Pinpoint the cell where the given text exists, returning its (X, Y) midpoint coordinate. 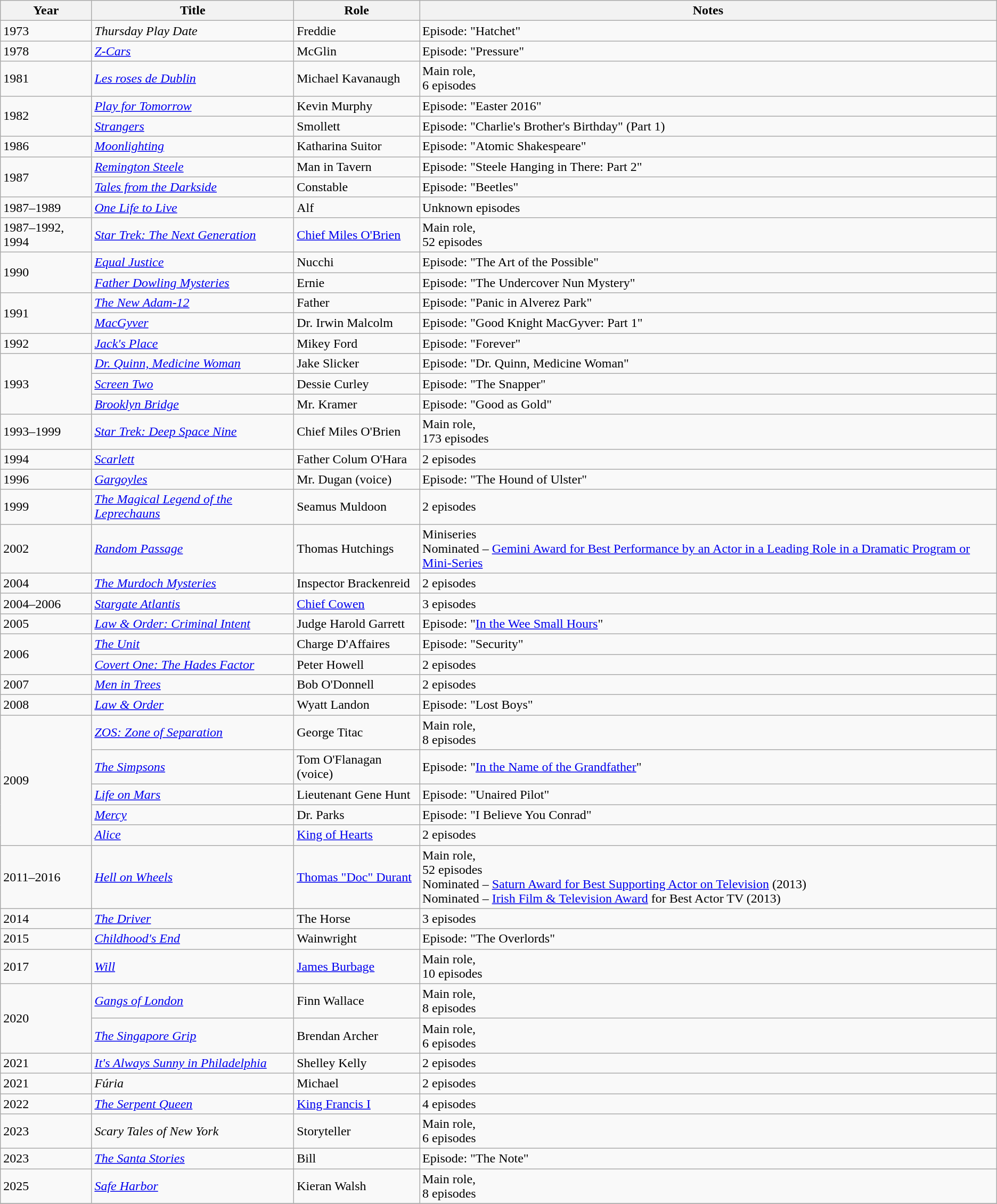
Unknown episodes (708, 207)
Brooklyn Bridge (193, 404)
Wyatt Landon (357, 705)
Main role, 173 episodes (708, 431)
Equal Justice (193, 262)
Hell on Wheels (193, 877)
The Murdoch Mysteries (193, 583)
Jake Slicker (357, 364)
Random Passage (193, 548)
One Life to Live (193, 207)
2025 (46, 1186)
Episode: "The Overlords" (708, 939)
Notes (708, 11)
Episode: "Security" (708, 644)
Finn Wallace (357, 1001)
Lieutenant Gene Hunt (357, 795)
Mercy (193, 815)
Main role, 10 episodes (708, 966)
Michael Kavanaugh (357, 79)
Episode: "Panic in Alverez Park" (708, 303)
1999 (46, 507)
The New Adam-12 (193, 303)
Freddie (357, 31)
Dr. Parks (357, 815)
Episode: "In the Name of the Grandfather" (708, 767)
Katharina Suitor (357, 146)
2014 (46, 919)
Episode: "Beetles" (708, 187)
Z-Cars (193, 51)
Peter Howell (357, 664)
Childhood's End (193, 939)
King Francis I (357, 1104)
Dr. Irwin Malcolm (357, 323)
Scarlett (193, 459)
1987–1989 (46, 207)
2022 (46, 1104)
Thomas Hutchings (357, 548)
2009 (46, 780)
1973 (46, 31)
2006 (46, 654)
King of Hearts (357, 835)
Episode: "The Undercover Nun Mystery" (708, 283)
McGlin (357, 51)
Episode: "Good as Gold" (708, 404)
2004–2006 (46, 603)
The Driver (193, 919)
Star Trek: The Next Generation (193, 234)
Episode: "Good Knight MacGyver: Part 1" (708, 323)
Moonlighting (193, 146)
The Simpsons (193, 767)
Episode: "Lost Boys" (708, 705)
Safe Harbor (193, 1186)
Episode: "Hatchet" (708, 31)
MiniseriesNominated – Gemini Award for Best Performance by an Actor in a Leading Role in a Dramatic Program or Mini-Series (708, 548)
Man in Tavern (357, 167)
Fúria (193, 1083)
Episode: "The Note" (708, 1159)
Michael (357, 1083)
Chief Cowen (357, 603)
The Horse (357, 919)
Remington Steele (193, 167)
Mr. Kramer (357, 404)
Tales from the Darkside (193, 187)
2011–2016 (46, 877)
1986 (46, 146)
Thomas "Doc" Durant (357, 877)
1978 (46, 51)
Jack's Place (193, 343)
Life on Mars (193, 795)
2008 (46, 705)
2020 (46, 1018)
Will (193, 966)
It's Always Sunny in Philadelphia (193, 1063)
2007 (46, 685)
1994 (46, 459)
Kieran Walsh (357, 1186)
ZOS: Zone of Separation (193, 733)
James Burbage (357, 966)
The Santa Stories (193, 1159)
Father Colum O'Hara (357, 459)
Episode: "Easter 2016" (708, 106)
Episode: "Forever" (708, 343)
George Titac (357, 733)
Father (357, 303)
Ernie (357, 283)
Bill (357, 1159)
2015 (46, 939)
The Singapore Grip (193, 1035)
Law & Order: Criminal Intent (193, 624)
1991 (46, 313)
Men in Trees (193, 685)
Inspector Brackenreid (357, 583)
Smollett (357, 126)
Bob O'Donnell (357, 685)
Mr. Dugan (voice) (357, 479)
1990 (46, 272)
1993–1999 (46, 431)
Father Dowling Mysteries (193, 283)
The Serpent Queen (193, 1104)
Dessie Curley (357, 384)
Episode: "Unaired Pilot" (708, 795)
Episode: "Pressure" (708, 51)
Role (357, 11)
1987–1992, 1994 (46, 234)
1981 (46, 79)
Episode: "Dr. Quinn, Medicine Woman" (708, 364)
1993 (46, 384)
The Magical Legend of the Leprechauns (193, 507)
Episode: "Atomic Shakespeare" (708, 146)
Scary Tales of New York (193, 1131)
Covert One: The Hades Factor (193, 664)
1987 (46, 177)
Gargoyles (193, 479)
Episode: "I Believe You Conrad" (708, 815)
2017 (46, 966)
Charge D'Affaires (357, 644)
2004 (46, 583)
2005 (46, 624)
Shelley Kelly (357, 1063)
Episode: "In the Wee Small Hours" (708, 624)
Storyteller (357, 1131)
Judge Harold Garrett (357, 624)
Brendan Archer (357, 1035)
Play for Tomorrow (193, 106)
Screen Two (193, 384)
Gangs of London (193, 1001)
Episode: "The Hound of Ulster" (708, 479)
Kevin Murphy (357, 106)
Constable (357, 187)
The Unit (193, 644)
1992 (46, 343)
4 episodes (708, 1104)
Alice (193, 835)
Episode: "Steele Hanging in There: Part 2" (708, 167)
Stargate Atlantis (193, 603)
Main role, 52 episodes (708, 234)
Tom O'Flanagan (voice) (357, 767)
Title (193, 11)
Episode: "The Art of the Possible" (708, 262)
1996 (46, 479)
Wainwright (357, 939)
Dr. Quinn, Medicine Woman (193, 364)
2002 (46, 548)
1982 (46, 116)
MacGyver (193, 323)
Star Trek: Deep Space Nine (193, 431)
Mikey Ford (357, 343)
Year (46, 11)
Strangers (193, 126)
Seamus Muldoon (357, 507)
Law & Order (193, 705)
Episode: "The Snapper" (708, 384)
Alf (357, 207)
Les roses de Dublin (193, 79)
Nucchi (357, 262)
Thursday Play Date (193, 31)
Episode: "Charlie's Brother's Birthday" (Part 1) (708, 126)
